Scan for the cell matching the given text and deliver its (x, y) coordinate at center. 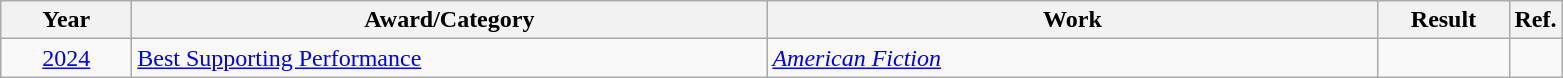
Work (1072, 20)
Year (66, 20)
2024 (66, 58)
Result (1444, 20)
Best Supporting Performance (450, 58)
Ref. (1536, 20)
Award/Category (450, 20)
American Fiction (1072, 58)
